Output the [x, y] coordinate of the center of the cell containing the given text.  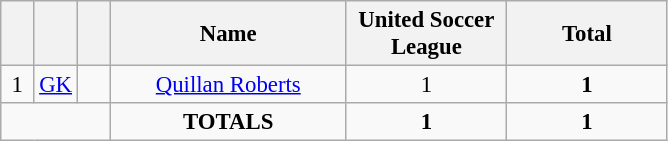
Total [588, 34]
Quillan Roberts [228, 85]
TOTALS [228, 122]
United Soccer League [426, 34]
GK [56, 85]
Name [228, 34]
